Provide the [X, Y] coordinate of the cell's center where the given text is located.  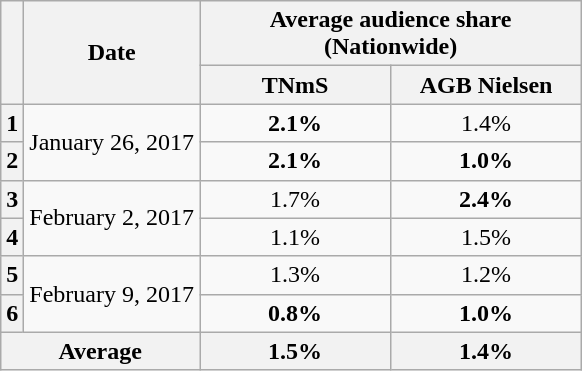
1 [12, 123]
Average [100, 351]
February 2, 2017 [112, 218]
1.2% [486, 275]
Average audience share (Nationwide) [391, 34]
1.7% [296, 199]
1.3% [296, 275]
2.4% [486, 199]
January 26, 2017 [112, 142]
Date [112, 52]
3 [12, 199]
0.8% [296, 313]
4 [12, 237]
TNmS [296, 85]
1.1% [296, 237]
5 [12, 275]
6 [12, 313]
AGB Nielsen [486, 85]
2 [12, 161]
February 9, 2017 [112, 294]
